Return the (x, y) coordinate for the center point of the cell that contains the specified text.  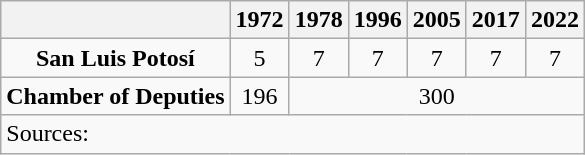
1972 (260, 20)
300 (436, 96)
1978 (318, 20)
1996 (378, 20)
2005 (436, 20)
Chamber of Deputies (116, 96)
2017 (496, 20)
San Luis Potosí (116, 58)
196 (260, 96)
5 (260, 58)
2022 (554, 20)
Sources: (293, 134)
